Extract the (x, y) coordinate from the center of the cell holding the provided text.  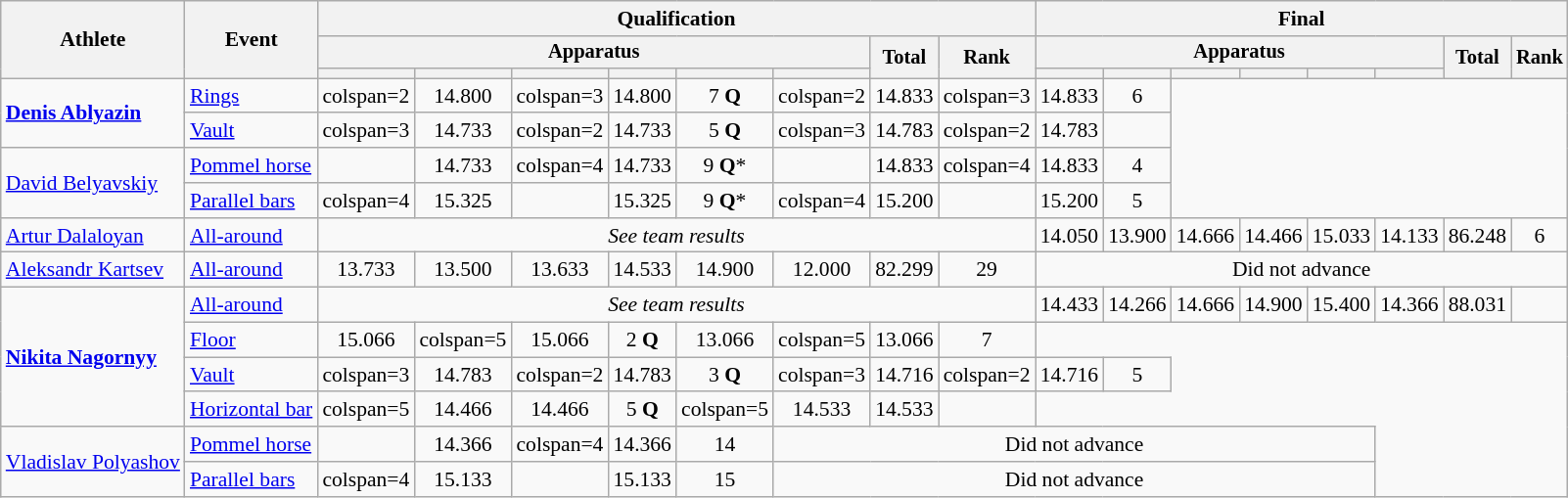
14.266 (1137, 305)
15 (724, 479)
7 (987, 340)
14.133 (1409, 236)
13.633 (560, 270)
13.733 (366, 270)
Aleksandr Kartsev (93, 270)
15.033 (1341, 236)
David Belyavskiy (93, 182)
88.031 (1478, 305)
Horizontal bar (251, 410)
29 (987, 270)
2 Q (642, 340)
Rings (251, 96)
15.400 (1341, 305)
13.500 (462, 270)
14.433 (1069, 305)
3 Q (724, 375)
82.299 (904, 270)
Vladislav Polyashov (93, 462)
Qualification (675, 19)
Final (1302, 19)
12.000 (822, 270)
Denis Ablyazin (93, 113)
Event (251, 39)
14 (724, 444)
Athlete (93, 39)
4 (1137, 165)
13.900 (1137, 236)
7 Q (724, 96)
Artur Dalaloyan (93, 236)
Nikita Nagornyy (93, 357)
14.050 (1069, 236)
Floor (251, 340)
86.248 (1478, 236)
